Detect which cell encompasses the target text, then output its [x, y] center coordinate. 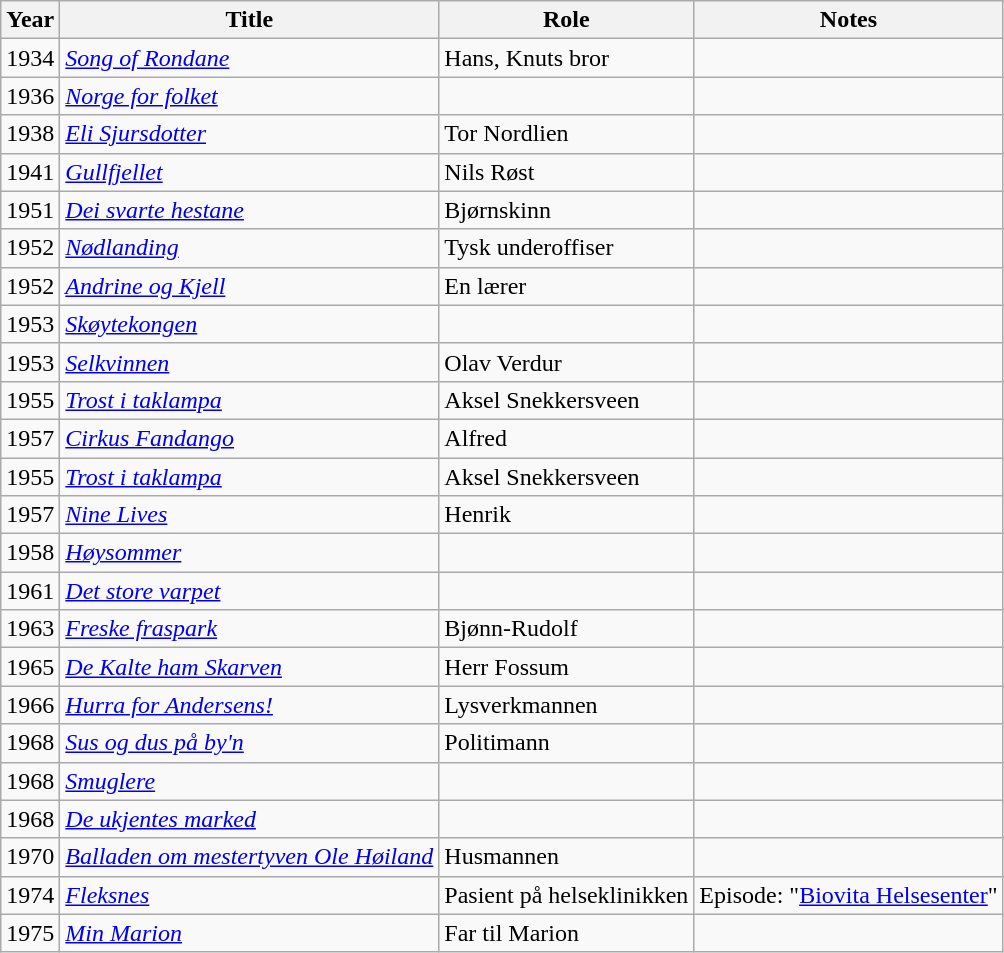
Freske fraspark [250, 629]
Andrine og Kjell [250, 286]
1975 [30, 933]
Hans, Knuts bror [566, 58]
Politimann [566, 743]
1938 [30, 134]
Skøytekongen [250, 324]
Far til Marion [566, 933]
Nils Røst [566, 172]
Nine Lives [250, 515]
1965 [30, 667]
Herr Fossum [566, 667]
Smuglere [250, 781]
Year [30, 20]
Bjørnskinn [566, 210]
1951 [30, 210]
Pasient på helseklinikken [566, 895]
1934 [30, 58]
Cirkus Fandango [250, 438]
Det store varpet [250, 591]
Sus og dus på by'n [250, 743]
1974 [30, 895]
En lærer [566, 286]
Min Marion [250, 933]
Husmannen [566, 857]
Norge for folket [250, 96]
Episode: "Biovita Helsesenter" [848, 895]
Tor Nordlien [566, 134]
Bjønn-Rudolf [566, 629]
Lysverkmannen [566, 705]
Notes [848, 20]
De ukjentes marked [250, 819]
Nødlanding [250, 248]
Balladen om mestertyven Ole Høiland [250, 857]
1970 [30, 857]
1966 [30, 705]
Hurra for Andersens! [250, 705]
Song of Rondane [250, 58]
Role [566, 20]
De Kalte ham Skarven [250, 667]
1936 [30, 96]
1941 [30, 172]
Gullfjellet [250, 172]
1961 [30, 591]
Selkvinnen [250, 362]
Tysk underoffiser [566, 248]
Dei svarte hestane [250, 210]
1958 [30, 553]
Alfred [566, 438]
Title [250, 20]
1963 [30, 629]
Henrik [566, 515]
Eli Sjursdotter [250, 134]
Høysommer [250, 553]
Fleksnes [250, 895]
Olav Verdur [566, 362]
